Determine the [x, y] coordinate at the center of the cell enclosing the given text.  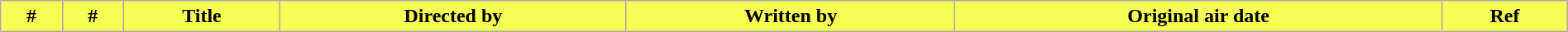
Ref [1505, 16]
Original air date [1199, 16]
Directed by [453, 16]
Written by [791, 16]
Title [202, 16]
